Return (x, y) of the center of cell containing provided text 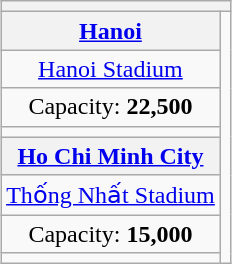
Ho Chi Minh City (111, 156)
Hanoi (111, 31)
Thống Nhất Stadium (111, 195)
Capacity: 15,000 (111, 234)
Capacity: 22,500 (111, 107)
Hanoi Stadium (111, 69)
